Locate the cell with the specified text and output its [x, y] center coordinate. 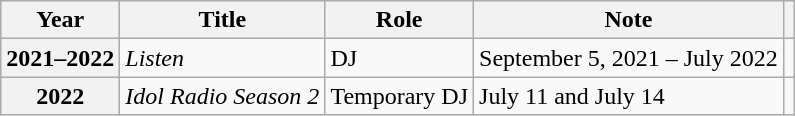
2021–2022 [60, 58]
2022 [60, 96]
Year [60, 20]
Title [222, 20]
September 5, 2021 – July 2022 [629, 58]
Temporary DJ [400, 96]
Note [629, 20]
DJ [400, 58]
Role [400, 20]
Idol Radio Season 2 [222, 96]
July 11 and July 14 [629, 96]
Listen [222, 58]
